Determine the [x, y] coordinate at the center of the cell enclosing the given text.  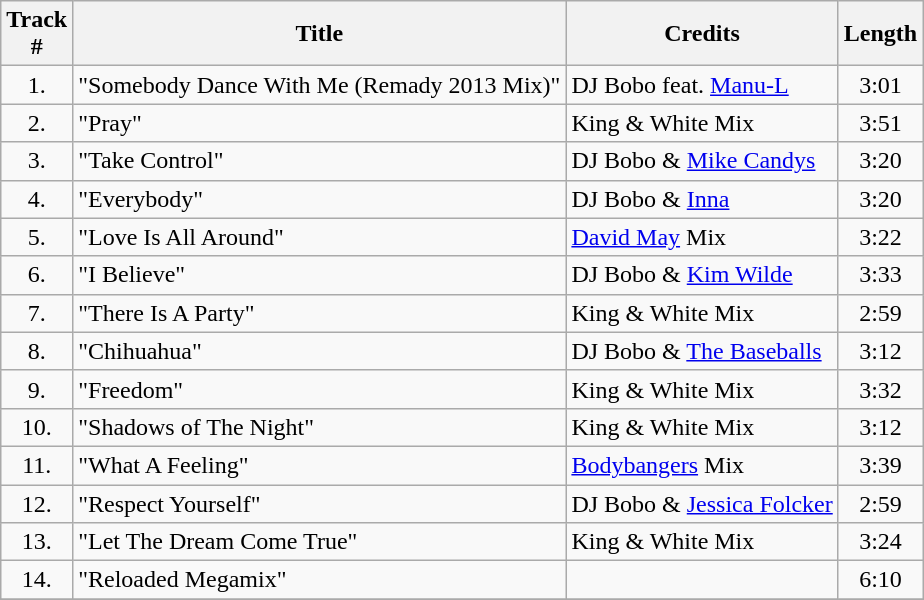
DJ Bobo feat. Manu-L [702, 85]
"Somebody Dance With Me (Remady 2013 Mix)" [320, 85]
3:39 [880, 465]
"Reloaded Megamix" [320, 580]
"Everybody" [320, 199]
"Love Is All Around" [320, 237]
Length [880, 34]
"There Is A Party" [320, 313]
Credits [702, 34]
3:51 [880, 123]
9. [37, 389]
"Pray" [320, 123]
1. [37, 85]
2. [37, 123]
DJ Bobo & Mike Candys [702, 161]
6. [37, 275]
3. [37, 161]
14. [37, 580]
"I Believe" [320, 275]
7. [37, 313]
11. [37, 465]
"Chihuahua" [320, 351]
DJ Bobo & Kim Wilde [702, 275]
DJ Bobo & Jessica Folcker [702, 503]
"Respect Yourself" [320, 503]
6:10 [880, 580]
Title [320, 34]
"Shadows of The Night" [320, 427]
"Take Control" [320, 161]
10. [37, 427]
"Freedom" [320, 389]
"Let The Dream Come True" [320, 542]
DJ Bobo & Inna [702, 199]
3:24 [880, 542]
Bodybangers Mix [702, 465]
3:01 [880, 85]
"What A Feeling" [320, 465]
3:22 [880, 237]
4. [37, 199]
8. [37, 351]
13. [37, 542]
Track# [37, 34]
DJ Bobo & The Baseballs [702, 351]
3:33 [880, 275]
David May Mix [702, 237]
3:32 [880, 389]
12. [37, 503]
5. [37, 237]
